Determine the (x, y) coordinate at the center of the cell enclosing the given text.  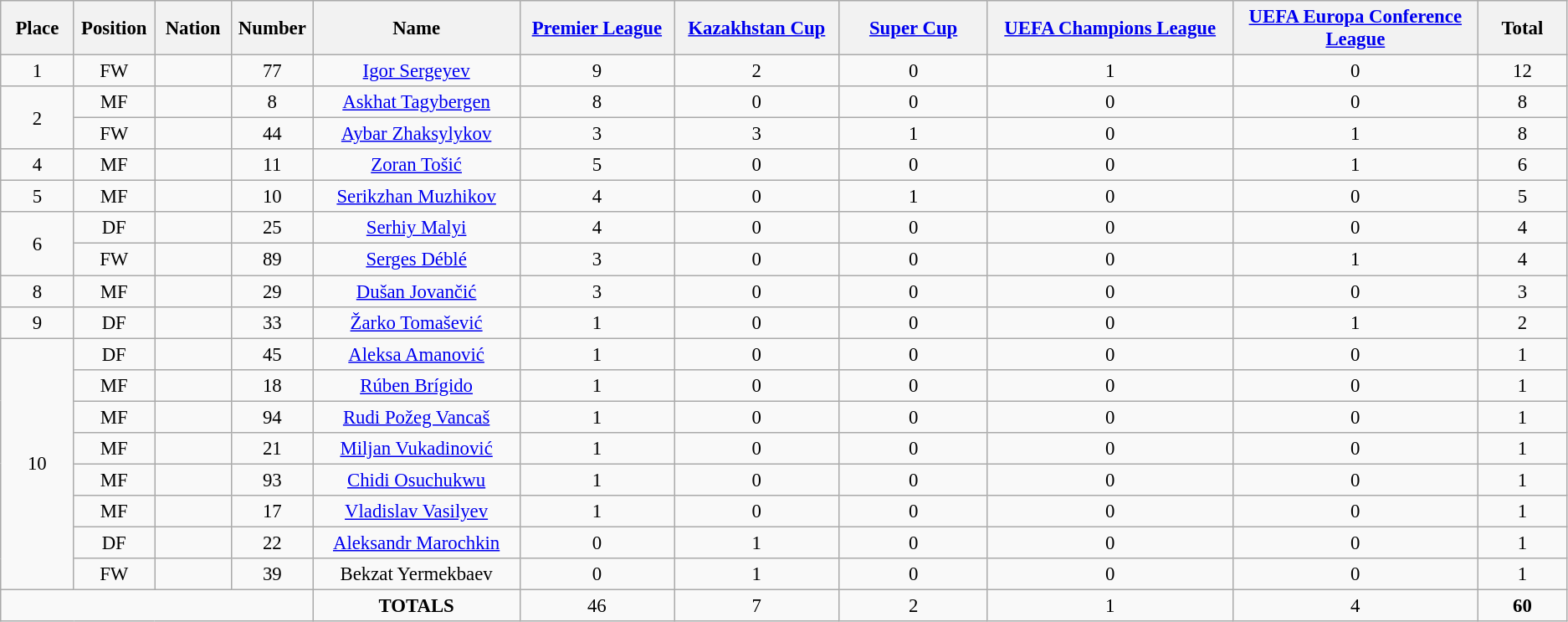
Serhiy Malyi (417, 229)
39 (273, 574)
17 (273, 511)
12 (1522, 71)
94 (273, 417)
45 (273, 354)
93 (273, 480)
Kazakhstan Cup (757, 28)
Bekzat Yermekbaev (417, 574)
18 (273, 385)
Miljan Vukadinović (417, 449)
Number (273, 28)
Aybar Zhaksylykov (417, 134)
89 (273, 260)
11 (273, 165)
60 (1522, 606)
25 (273, 229)
Position (114, 28)
Place (37, 28)
Serikzhan Muzhikov (417, 197)
UEFA Champions League (1109, 28)
21 (273, 449)
33 (273, 322)
22 (273, 542)
77 (273, 71)
29 (273, 291)
Aleksandr Marochkin (417, 542)
46 (597, 606)
Igor Sergeyev (417, 71)
Askhat Tagybergen (417, 102)
Premier League (597, 28)
Total (1522, 28)
Super Cup (914, 28)
Serges Déblé (417, 260)
Name (417, 28)
Rudi Požeg Vancaš (417, 417)
Zoran Tošić (417, 165)
Chidi Osuchukwu (417, 480)
Nation (192, 28)
Aleksa Amanović (417, 354)
TOTALS (417, 606)
Vladislav Vasilyev (417, 511)
UEFA Europa Conference League (1355, 28)
7 (757, 606)
44 (273, 134)
Žarko Tomašević (417, 322)
Dušan Jovančić (417, 291)
Rúben Brígido (417, 385)
